Locate the cell with the specified text and output its [x, y] center coordinate. 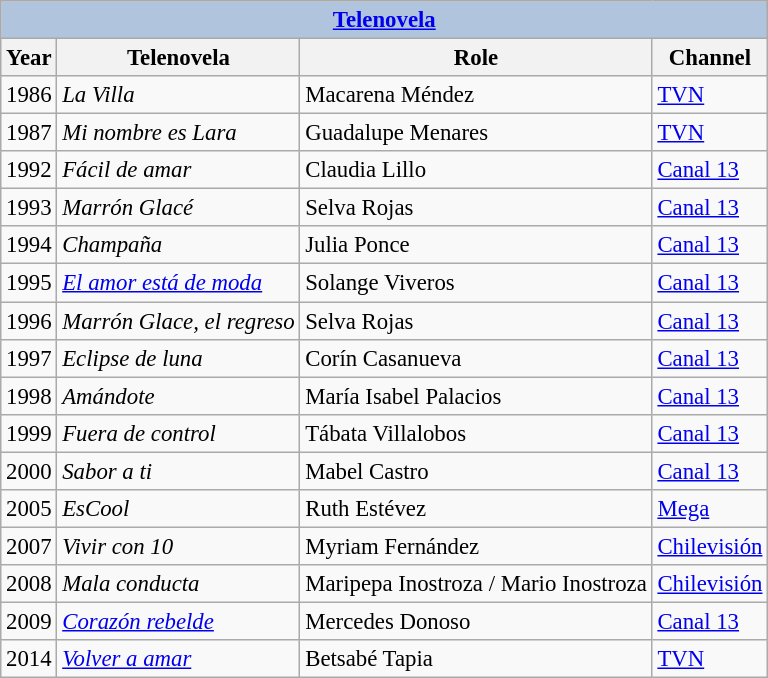
Myriam Fernández [476, 546]
Solange Viveros [476, 283]
Eclipse de luna [178, 358]
2009 [29, 621]
Claudia Lillo [476, 170]
1998 [29, 396]
Maripepa Inostroza / Mario Inostroza [476, 584]
2014 [29, 659]
Role [476, 58]
Corazón rebelde [178, 621]
Betsabé Tapia [476, 659]
2007 [29, 546]
1987 [29, 133]
Corín Casanueva [476, 358]
Fuera de control [178, 433]
1996 [29, 321]
2000 [29, 471]
1995 [29, 283]
Guadalupe Menares [476, 133]
La Villa [178, 95]
Marrón Glace, el regreso [178, 321]
María Isabel Palacios [476, 396]
Ruth Estévez [476, 509]
EsCool [178, 509]
Julia Ponce [476, 245]
1997 [29, 358]
Mercedes Donoso [476, 621]
Macarena Méndez [476, 95]
Sabor a ti [178, 471]
Mala conducta [178, 584]
Vivir con 10 [178, 546]
Mega [710, 509]
1994 [29, 245]
2008 [29, 584]
1986 [29, 95]
1999 [29, 433]
Amándote [178, 396]
Volver a amar [178, 659]
El amor está de moda [178, 283]
Champaña [178, 245]
Channel [710, 58]
Mabel Castro [476, 471]
1992 [29, 170]
Marrón Glacé [178, 208]
1993 [29, 208]
2005 [29, 509]
Mi nombre es Lara [178, 133]
Year [29, 58]
Fácil de amar [178, 170]
Tábata Villalobos [476, 433]
